Pinpoint the cell where the given text exists, returning its [X, Y] midpoint coordinate. 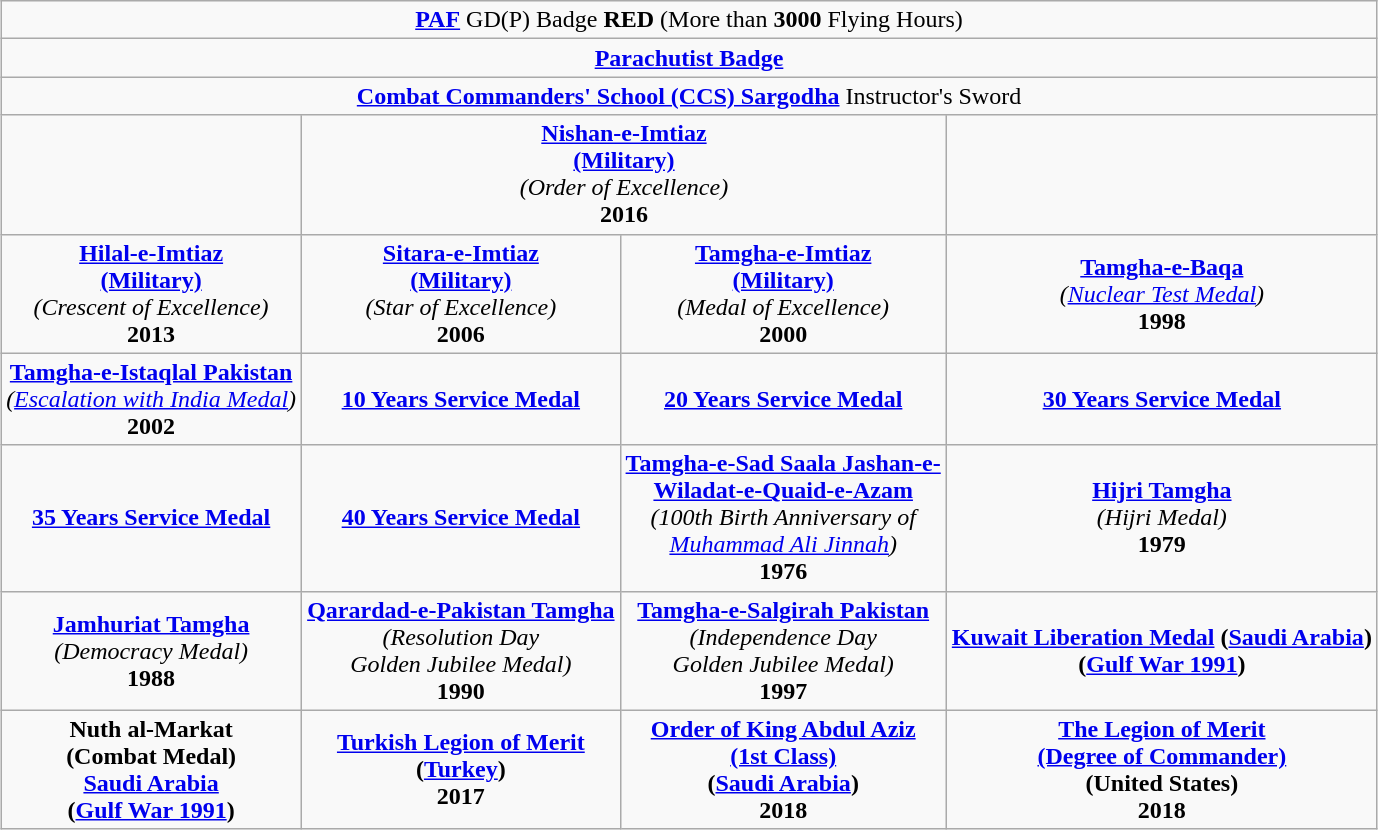
10 Years Service Medal [461, 399]
Sitara-e-Imtiaz(Military)(Star of Excellence)2006 [461, 294]
Kuwait Liberation Medal (Saudi Arabia)(Gulf War 1991) [1162, 650]
Tamgha-e-Salgirah Pakistan(Independence DayGolden Jubilee Medal)1997 [783, 650]
PAF GD(P) Badge RED (More than 3000 Flying Hours) [690, 20]
35 Years Service Medal [152, 518]
Nuth al-Markat(Combat Medal)Saudi Arabia(Gulf War 1991) [152, 770]
Hilal-e-Imtiaz(Military)(Crescent of Excellence)2013 [152, 294]
30 Years Service Medal [1162, 399]
Tamgha-e-Imtiaz(Military)(Medal of Excellence)2000 [783, 294]
40 Years Service Medal [461, 518]
Tamgha-e-Istaqlal Pakistan(Escalation with India Medal)2002 [152, 399]
Tamgha-e-Sad Saala Jashan-e-Wiladat-e-Quaid-e-Azam(100th Birth Anniversary ofMuhammad Ali Jinnah)1976 [783, 518]
Hijri Tamgha(Hijri Medal)1979 [1162, 518]
20 Years Service Medal [783, 399]
Nishan-e-Imtiaz(Military)(Order of Excellence)2016 [624, 174]
Combat Commanders' School (CCS) Sargodha Instructor's Sword [690, 96]
Qarardad-e-Pakistan Tamgha(Resolution DayGolden Jubilee Medal)1990 [461, 650]
The Legion of Merit(Degree of Commander)(United States)2018 [1162, 770]
Parachutist Badge [690, 58]
Order of King Abdul Aziz(1st Class)(Saudi Arabia)2018 [783, 770]
Tamgha-e-Baqa(Nuclear Test Medal)1998 [1162, 294]
Jamhuriat Tamgha(Democracy Medal)1988 [152, 650]
Turkish Legion of Merit(Turkey)2017 [461, 770]
